From the cell containing the given text, extract its center point as [X, Y] coordinate. 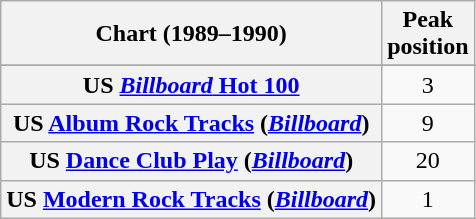
US Album Rock Tracks (Billboard) [192, 123]
1 [428, 199]
Peakposition [428, 34]
US Modern Rock Tracks (Billboard) [192, 199]
20 [428, 161]
US Billboard Hot 100 [192, 85]
9 [428, 123]
Chart (1989–1990) [192, 34]
3 [428, 85]
US Dance Club Play (Billboard) [192, 161]
